Capture the cell that displays the provided text and extract its (X, Y) central coordinate. 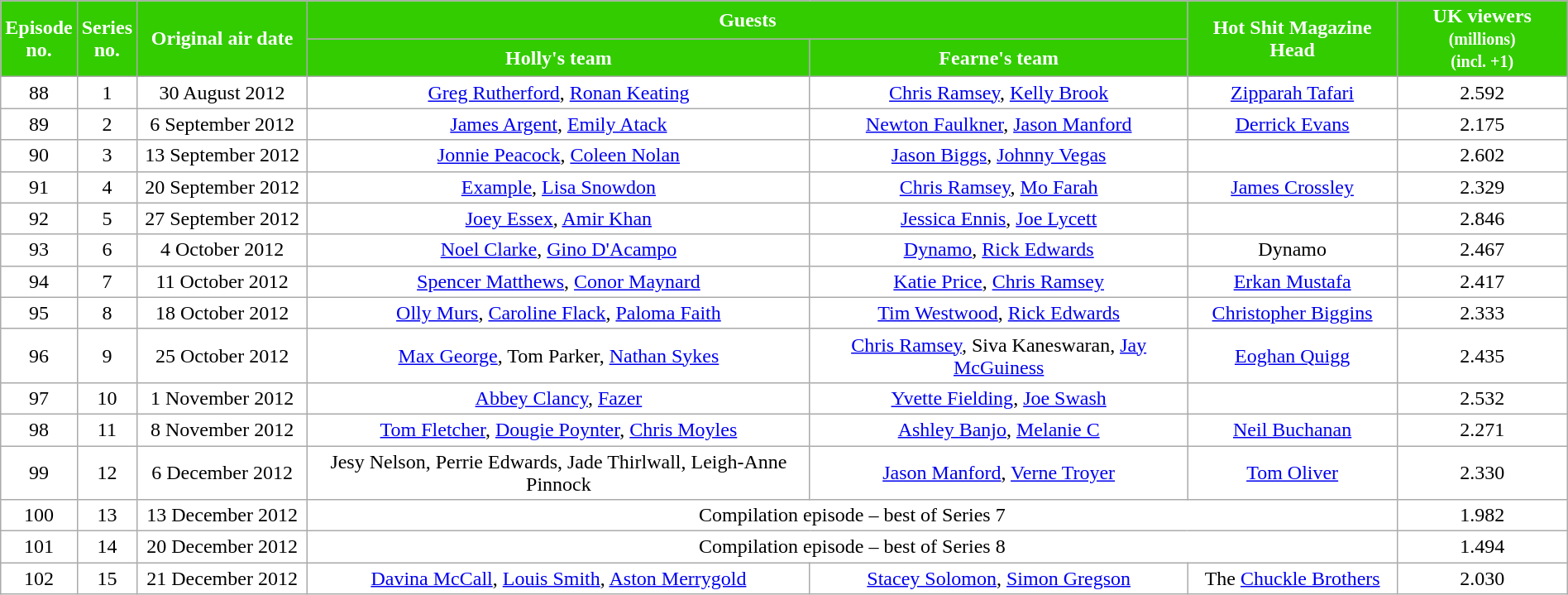
Stacey Solomon, Simon Gregson (999, 578)
Abbey Clancy, Fazer (559, 398)
30 August 2012 (222, 93)
11 October 2012 (222, 281)
2.271 (1482, 429)
7 (107, 281)
Compilation episode – best of Series 8 (853, 547)
1 November 2012 (222, 398)
The Chuckle Brothers (1292, 578)
Derrick Evans (1292, 124)
12 (107, 472)
89 (39, 124)
6 December 2012 (222, 472)
Yvette Fielding, Joe Swash (999, 398)
Holly's team (559, 58)
Chris Ramsey, Siva Kaneswaran, Jay McGuiness (999, 356)
Davina McCall, Louis Smith, Aston Merrygold (559, 578)
92 (39, 218)
Jessica Ennis, Joe Lycett (999, 218)
6 September 2012 (222, 124)
Joey Essex, Amir Khan (559, 218)
Jesy Nelson, Perrie Edwards, Jade Thirlwall, Leigh-Anne Pinnock (559, 472)
1.494 (1482, 547)
2.846 (1482, 218)
10 (107, 398)
13 (107, 516)
Episodeno. (39, 39)
99 (39, 472)
Erkan Mustafa (1292, 281)
96 (39, 356)
15 (107, 578)
Zipparah Tafari (1292, 93)
James Argent, Emily Atack (559, 124)
Eoghan Quigg (1292, 356)
25 October 2012 (222, 356)
93 (39, 250)
2.329 (1482, 187)
20 September 2012 (222, 187)
88 (39, 93)
Seriesno. (107, 39)
27 September 2012 (222, 218)
3 (107, 156)
21 December 2012 (222, 578)
James Crossley (1292, 187)
98 (39, 429)
2.417 (1482, 281)
20 December 2012 (222, 547)
Hot Shit Magazine Head (1292, 39)
101 (39, 547)
102 (39, 578)
Ashley Banjo, Melanie C (999, 429)
5 (107, 218)
14 (107, 547)
95 (39, 313)
Jason Manford, Verne Troyer (999, 472)
Dynamo (1292, 250)
Tom Fletcher, Dougie Poynter, Chris Moyles (559, 429)
Christopher Biggins (1292, 313)
2.330 (1482, 472)
94 (39, 281)
2.467 (1482, 250)
2.175 (1482, 124)
2.532 (1482, 398)
9 (107, 356)
1.982 (1482, 516)
100 (39, 516)
90 (39, 156)
2.592 (1482, 93)
Example, Lisa Snowdon (559, 187)
Greg Rutherford, Ronan Keating (559, 93)
2.333 (1482, 313)
Dynamo, Rick Edwards (999, 250)
97 (39, 398)
11 (107, 429)
4 (107, 187)
4 October 2012 (222, 250)
18 October 2012 (222, 313)
Katie Price, Chris Ramsey (999, 281)
2.602 (1482, 156)
91 (39, 187)
13 December 2012 (222, 516)
Noel Clarke, Gino D'Acampo (559, 250)
1 (107, 93)
Original air date (222, 39)
Chris Ramsey, Kelly Brook (999, 93)
Tim Westwood, Rick Edwards (999, 313)
8 November 2012 (222, 429)
Tom Oliver (1292, 472)
Jason Biggs, Johnny Vegas (999, 156)
Compilation episode – best of Series 7 (853, 516)
Neil Buchanan (1292, 429)
13 September 2012 (222, 156)
2.435 (1482, 356)
8 (107, 313)
Chris Ramsey, Mo Farah (999, 187)
Guests (748, 20)
UK viewers (millions)(incl. +1) (1482, 39)
Jonnie Peacock, Coleen Nolan (559, 156)
Newton Faulkner, Jason Manford (999, 124)
2 (107, 124)
2.030 (1482, 578)
6 (107, 250)
Olly Murs, Caroline Flack, Paloma Faith (559, 313)
Fearne's team (999, 58)
Spencer Matthews, Conor Maynard (559, 281)
Max George, Tom Parker, Nathan Sykes (559, 356)
